Capture the cell that displays the provided text and extract its (X, Y) central coordinate. 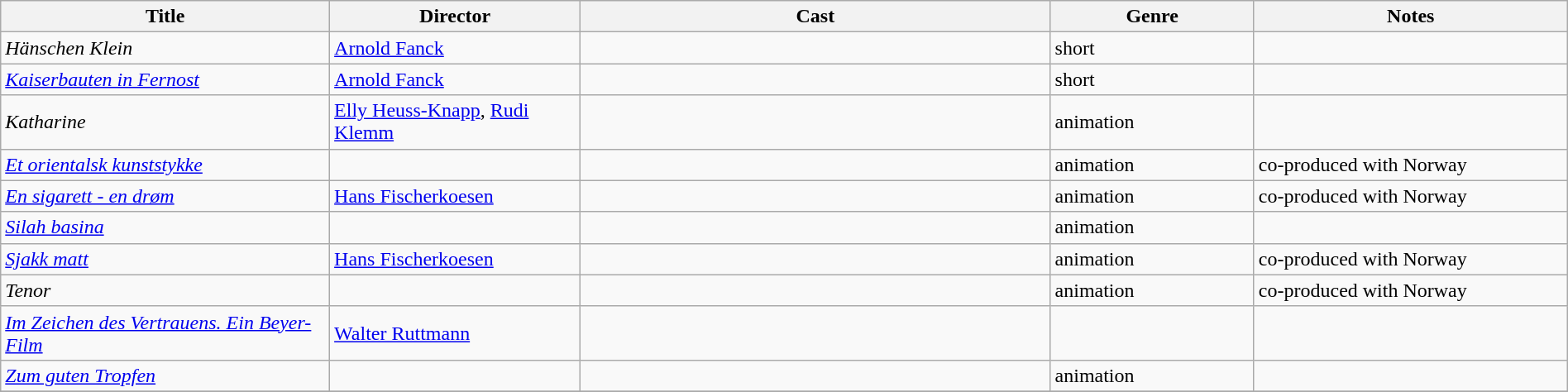
Genre (1152, 17)
En sigarett - en drøm (165, 196)
Sjakk matt (165, 259)
Zum guten Tropfen (165, 375)
Tenor (165, 290)
Katharine (165, 122)
Notes (1411, 17)
Et orientalsk kunststykke (165, 165)
Director (455, 17)
Walter Ruttmann (455, 332)
Hänschen Klein (165, 48)
Silah basina (165, 227)
Im Zeichen des Vertrauens. Ein Beyer-Film (165, 332)
Cast (815, 17)
Kaiserbauten in Fernost (165, 79)
Elly Heuss-Knapp, Rudi Klemm (455, 122)
Title (165, 17)
